Search for the cell housing the specified text and yield its (x, y) center coordinate. 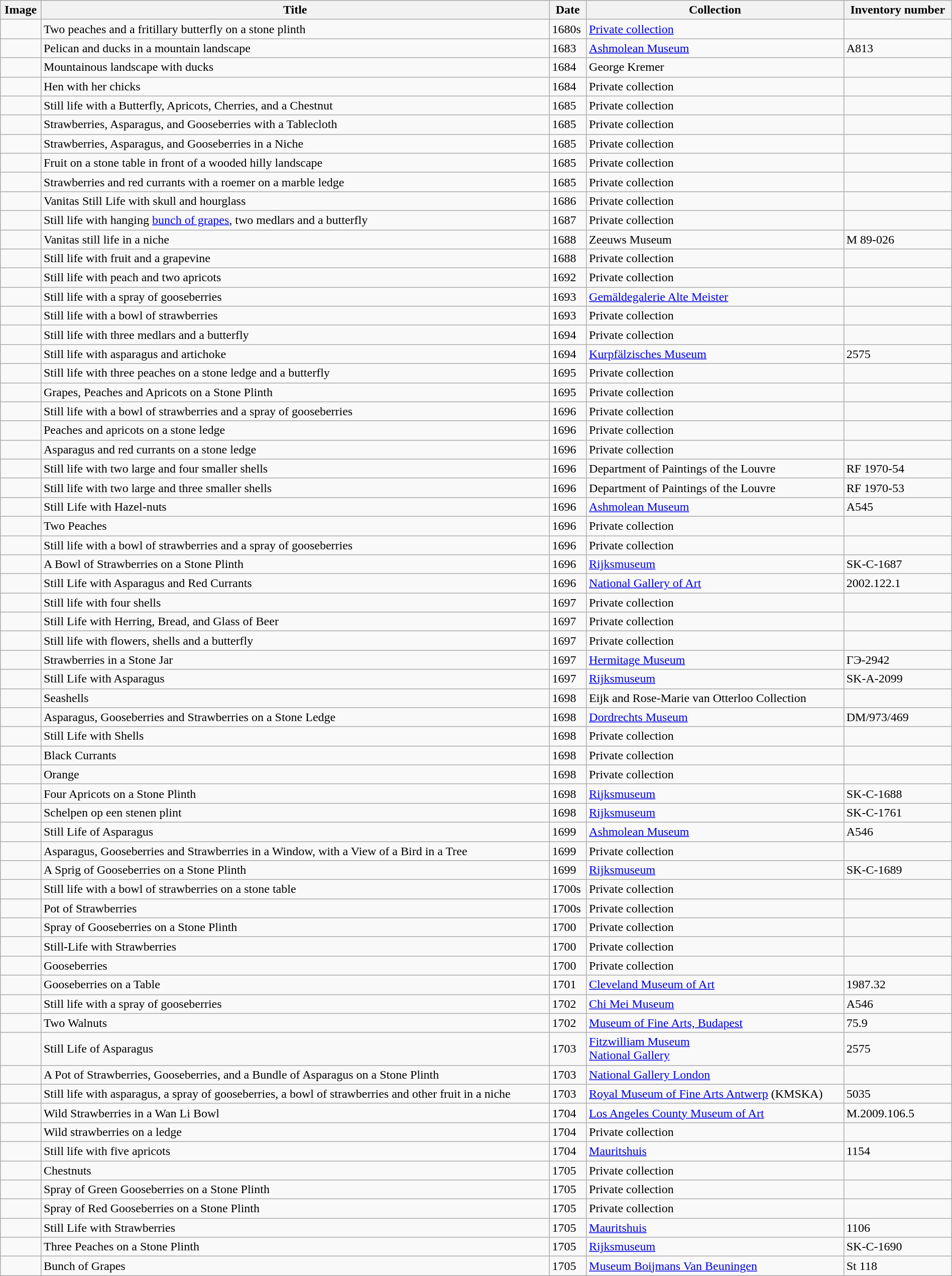
Fruit on a stone table in front of a wooded hilly landscape (295, 163)
SK-A-2099 (898, 679)
Spray of Green Gooseberries on a Stone Plinth (295, 1190)
Two peaches and a fritillary butterfly on a stone plinth (295, 29)
2002.122.1 (898, 584)
Kurpfälzisches Museum (715, 354)
Gooseberries on a Table (295, 985)
Museum of Fine Arts, Budapest (715, 1023)
St 118 (898, 1266)
Still life with asparagus, a spray of gooseberries, a bowl of strawberries and other fruit in a niche (295, 1094)
1683 (568, 48)
Still life with two large and four smaller shells (295, 469)
Vanitas still life in a niche (295, 240)
A813 (898, 48)
1686 (568, 201)
Still life with five apricots (295, 1151)
Wild strawberries on a ledge (295, 1132)
Strawberries and red currants with a roemer on a marble ledge (295, 182)
Chestnuts (295, 1171)
Three Peaches on a Stone Plinth (295, 1247)
Strawberries, Asparagus, and Gooseberries in a Niche (295, 144)
Still life with flowers, shells and a butterfly (295, 641)
Grapes, Peaches and Apricots on a Stone Plinth (295, 392)
Still Life with Herring, Bread, and Glass of Beer (295, 622)
Two Peaches (295, 526)
Still Life with Asparagus and Red Currants (295, 584)
1987.32 (898, 985)
Still life with a Butterfly, Apricots, Cherries, and a Chestnut (295, 105)
Museum Boijmans Van Beuningen (715, 1266)
Four Apricots on a Stone Plinth (295, 793)
1687 (568, 220)
National Gallery London (715, 1075)
5035 (898, 1094)
Collection (715, 10)
1106 (898, 1228)
Los Angeles County Museum of Art (715, 1113)
Still life with asparagus and artichoke (295, 354)
Orange (295, 774)
Black Currants (295, 755)
75.9 (898, 1023)
Fitzwilliam MuseumNational Gallery (715, 1049)
Still life with two large and three smaller shells (295, 488)
Still life with three medlars and a butterfly (295, 335)
Chi Mei Museum (715, 1004)
Still Life with Shells (295, 736)
Bunch of Grapes (295, 1266)
1154 (898, 1151)
Spray of Gooseberries on a Stone Plinth (295, 927)
Spray of Red Gooseberries on a Stone Plinth (295, 1209)
1692 (568, 278)
Zeeuws Museum (715, 240)
Still-Life with Strawberries (295, 947)
A545 (898, 507)
George Kremer (715, 67)
SK-C-1687 (898, 564)
Gooseberries (295, 966)
Still life with peach and two apricots (295, 278)
Still Life with Hazel-nuts (295, 507)
Cleveland Museum of Art (715, 985)
Hermitage Museum (715, 660)
Still life with three peaches on a stone ledge and a butterfly (295, 373)
M.2009.106.5 (898, 1113)
Asparagus and red currants on a stone ledge (295, 449)
Asparagus, Gooseberries and Strawberries on a Stone Ledge (295, 717)
Eijk and Rose-Marie van Otterloo Collection (715, 698)
National Gallery of Art (715, 584)
SK-C-1761 (898, 813)
Asparagus, Gooseberries and Strawberries in a Window, with a View of a Bird in a Tree (295, 851)
Still Life with Strawberries (295, 1228)
Hen with her chicks (295, 86)
Wild Strawberries in a Wan Li Bowl (295, 1113)
Still life with hanging bunch of grapes, two medlars and a butterfly (295, 220)
A Bowl of Strawberries on a Stone Plinth (295, 564)
1680s (568, 29)
Strawberries, Asparagus, and Gooseberries with a Tablecloth (295, 125)
Title (295, 10)
Image (21, 10)
Still life with a bowl of strawberries (295, 316)
Still Life with Asparagus (295, 679)
Royal Museum of Fine Arts Antwerp (KMSKA) (715, 1094)
Dordrechts Museum (715, 717)
Vanitas Still Life with skull and hourglass (295, 201)
DM/973/469 (898, 717)
1701 (568, 985)
Still life with a bowl of strawberries on a stone table (295, 889)
A Sprig of Gooseberries on a Stone Plinth (295, 870)
Two Walnuts (295, 1023)
Seashells (295, 698)
RF 1970-54 (898, 469)
Pot of Strawberries (295, 908)
Inventory number (898, 10)
ГЭ-2942 (898, 660)
Gemäldegalerie Alte Meister (715, 297)
SK-C-1689 (898, 870)
Mountainous landscape with ducks (295, 67)
Still life with four shells (295, 603)
A Pot of Strawberries, Gooseberries, and a Bundle of Asparagus on a Stone Plinth (295, 1075)
Schelpen op een stenen plint (295, 813)
SK-C-1688 (898, 793)
M 89-026 (898, 240)
SK-C-1690 (898, 1247)
RF 1970-53 (898, 488)
Pelican and ducks in a mountain landscape (295, 48)
Still life with fruit and a grapevine (295, 259)
Peaches and apricots on a stone ledge (295, 430)
Date (568, 10)
Strawberries in a Stone Jar (295, 660)
